Provide the (x, y) coordinate of the cell's center where the given text is located.  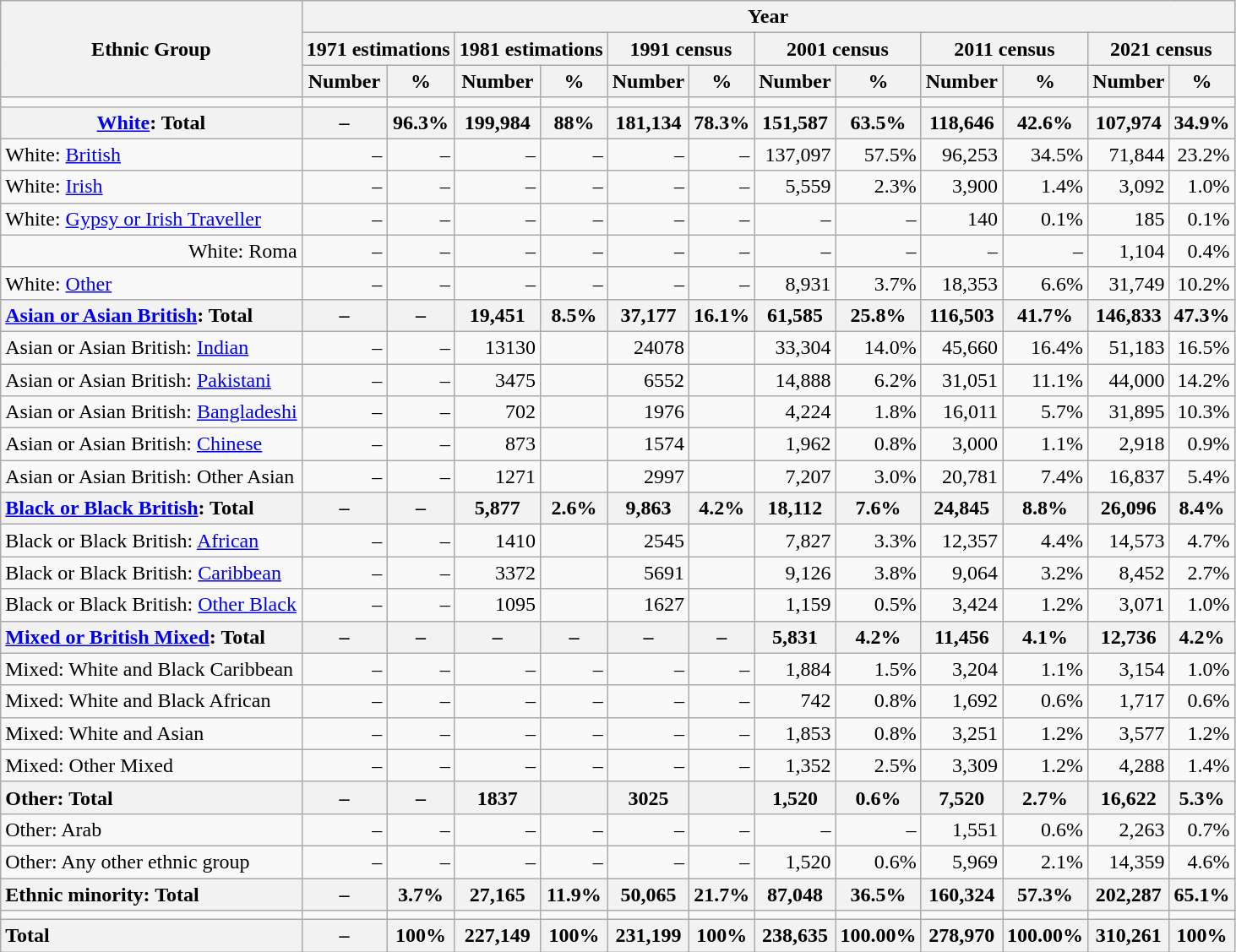
Asian or Asian British: Pakistani (151, 379)
2545 (648, 541)
Other: Any other ethnic group (151, 862)
3,092 (1129, 187)
71,844 (1129, 155)
1,104 (1129, 251)
33,304 (795, 347)
2001 census (838, 49)
24,845 (961, 509)
1410 (497, 541)
Year (768, 17)
Ethnic Group (151, 49)
12,357 (961, 541)
96.3% (421, 122)
4.4% (1046, 541)
8.8% (1046, 509)
1991 census (681, 49)
3,309 (961, 765)
14,359 (1129, 862)
2011 census (1004, 49)
3.0% (879, 476)
4.1% (1046, 637)
3025 (648, 797)
Mixed: White and Asian (151, 733)
231,199 (648, 936)
5.7% (1046, 412)
2.1% (1046, 862)
10.2% (1201, 283)
238,635 (795, 936)
Other: Total (151, 797)
702 (497, 412)
278,970 (961, 936)
Asian or Asian British: Other Asian (151, 476)
White: British (151, 155)
3,204 (961, 669)
White: Irish (151, 187)
Asian or Asian British: Chinese (151, 444)
14,573 (1129, 541)
199,984 (497, 122)
3,071 (1129, 605)
1095 (497, 605)
Black or Black British: Other Black (151, 605)
42.6% (1046, 122)
9,064 (961, 573)
27,165 (497, 895)
6.2% (879, 379)
9,863 (648, 509)
4.6% (1201, 862)
18,353 (961, 283)
16,011 (961, 412)
14.2% (1201, 379)
1,352 (795, 765)
3.3% (879, 541)
8.4% (1201, 509)
Mixed: White and Black African (151, 701)
Mixed: Other Mixed (151, 765)
12,736 (1129, 637)
9,126 (795, 573)
White: Gypsy or Irish Traveller (151, 219)
3.2% (1046, 573)
16,622 (1129, 797)
Black or Black British: Caribbean (151, 573)
78.3% (721, 122)
4.7% (1201, 541)
1,159 (795, 605)
0.9% (1201, 444)
118,646 (961, 122)
31,749 (1129, 283)
Black or Black British: Total (151, 509)
Asian or Asian British: Total (151, 315)
87,048 (795, 895)
1,692 (961, 701)
Black or Black British: African (151, 541)
96,253 (961, 155)
873 (497, 444)
Total (151, 936)
5,969 (961, 862)
41.7% (1046, 315)
11.1% (1046, 379)
Ethnic minority: Total (151, 895)
1,884 (795, 669)
White: Roma (151, 251)
1971 estimations (378, 49)
13130 (497, 347)
26,096 (1129, 509)
1,551 (961, 830)
61,585 (795, 315)
25.8% (879, 315)
44,000 (1129, 379)
Mixed or British Mixed: Total (151, 637)
19,451 (497, 315)
6552 (648, 379)
202,287 (1129, 895)
11,456 (961, 637)
3,577 (1129, 733)
181,134 (648, 122)
16.1% (721, 315)
3475 (497, 379)
7.4% (1046, 476)
3,900 (961, 187)
2021 census (1161, 49)
5,877 (497, 509)
24078 (648, 347)
5691 (648, 573)
11.9% (574, 895)
1981 estimations (531, 49)
1627 (648, 605)
16.4% (1046, 347)
742 (795, 701)
8.5% (574, 315)
10.3% (1201, 412)
1574 (648, 444)
14.0% (879, 347)
107,974 (1129, 122)
1.8% (879, 412)
8,931 (795, 283)
4,288 (1129, 765)
227,149 (497, 936)
160,324 (961, 895)
140 (961, 219)
White: Other (151, 283)
1.5% (879, 669)
146,833 (1129, 315)
8,452 (1129, 573)
7,520 (961, 797)
34.9% (1201, 122)
2997 (648, 476)
5,559 (795, 187)
34.5% (1046, 155)
20,781 (961, 476)
88% (574, 122)
5.4% (1201, 476)
White: Total (151, 122)
2,918 (1129, 444)
1,717 (1129, 701)
2.5% (879, 765)
Asian or Asian British: Bangladeshi (151, 412)
23.2% (1201, 155)
310,261 (1129, 936)
3372 (497, 573)
47.3% (1201, 315)
63.5% (879, 122)
151,587 (795, 122)
1,853 (795, 733)
7.6% (879, 509)
6.6% (1046, 283)
4,224 (795, 412)
0.4% (1201, 251)
14,888 (795, 379)
0.7% (1201, 830)
18,112 (795, 509)
3.8% (879, 573)
7,827 (795, 541)
57.3% (1046, 895)
51,183 (1129, 347)
3,154 (1129, 669)
31,895 (1129, 412)
Other: Arab (151, 830)
2,263 (1129, 830)
7,207 (795, 476)
31,051 (961, 379)
36.5% (879, 895)
1837 (497, 797)
45,660 (961, 347)
2.6% (574, 509)
57.5% (879, 155)
3,000 (961, 444)
1976 (648, 412)
16,837 (1129, 476)
1,962 (795, 444)
Mixed: White and Black Caribbean (151, 669)
21.7% (721, 895)
65.1% (1201, 895)
37,177 (648, 315)
137,097 (795, 155)
0.5% (879, 605)
3,251 (961, 733)
5.3% (1201, 797)
16.5% (1201, 347)
5,831 (795, 637)
116,503 (961, 315)
Asian or Asian British: Indian (151, 347)
185 (1129, 219)
3,424 (961, 605)
2.3% (879, 187)
50,065 (648, 895)
1271 (497, 476)
